Pinpoint the cell where the given text exists, returning its [x, y] midpoint coordinate. 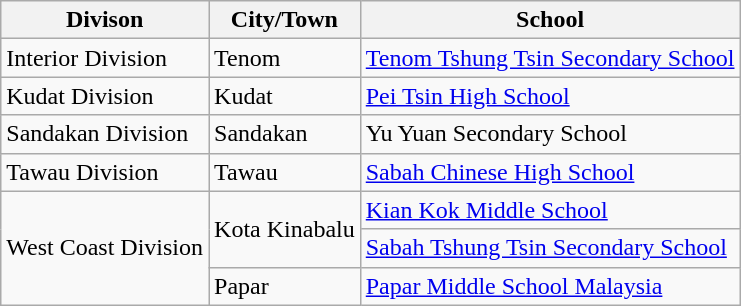
Interior Division [105, 58]
Kian Kok Middle School [550, 210]
Sandakan [285, 134]
Divison [105, 20]
Kudat Division [105, 96]
Kota Kinabalu [285, 229]
City/Town [285, 20]
Papar [285, 286]
Sabah Tshung Tsin Secondary School [550, 248]
School [550, 20]
Tenom [285, 58]
Papar Middle School Malaysia [550, 286]
Sandakan Division [105, 134]
Tenom Tshung Tsin Secondary School [550, 58]
Tawau Division [105, 172]
Kudat [285, 96]
Sabah Chinese High School [550, 172]
Tawau [285, 172]
West Coast Division [105, 248]
Pei Tsin High School [550, 96]
Yu Yuan Secondary School [550, 134]
